Locate the cell with the specified text and output its (x, y) center coordinate. 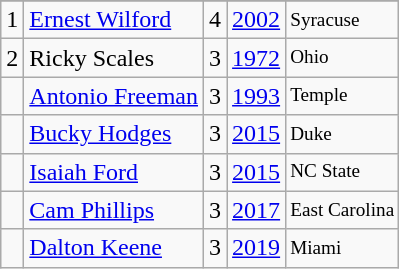
Temple (342, 96)
Miami (342, 248)
Syracuse (342, 20)
1972 (256, 58)
2019 (256, 248)
Dalton Keene (114, 248)
Bucky Hodges (114, 134)
1 (12, 20)
East Carolina (342, 210)
2017 (256, 210)
Cam Phillips (114, 210)
2 (12, 58)
1993 (256, 96)
Ohio (342, 58)
Ernest Wilford (114, 20)
Duke (342, 134)
Ricky Scales (114, 58)
2002 (256, 20)
Antonio Freeman (114, 96)
Isaiah Ford (114, 172)
4 (216, 20)
NC State (342, 172)
